Determine the (X, Y) coordinate at the center of the cell enclosing the given text.  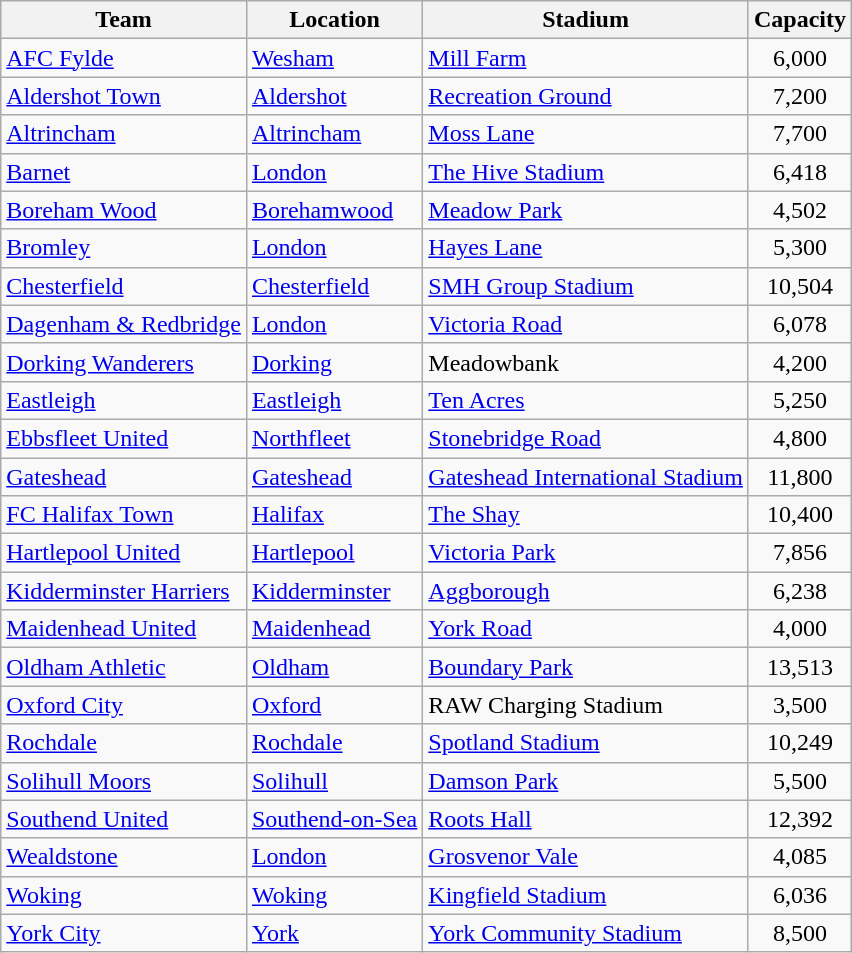
Kingfield Stadium (586, 895)
Solihull (334, 781)
3,500 (800, 705)
Wesham (334, 58)
6,000 (800, 58)
Location (334, 20)
4,502 (800, 210)
Dagenham & Redbridge (124, 324)
6,078 (800, 324)
SMH Group Stadium (586, 286)
6,418 (800, 172)
Team (124, 20)
FC Halifax Town (124, 515)
5,500 (800, 781)
Grosvenor Vale (586, 857)
5,250 (800, 400)
Aldershot (334, 96)
4,200 (800, 362)
Recreation Ground (586, 96)
7,856 (800, 553)
Mill Farm (586, 58)
York Community Stadium (586, 933)
York City (124, 933)
Gateshead International Stadium (586, 477)
6,036 (800, 895)
Roots Hall (586, 819)
10,400 (800, 515)
Wealdstone (124, 857)
Southend-on-Sea (334, 819)
Damson Park (586, 781)
Solihull Moors (124, 781)
RAW Charging Stadium (586, 705)
13,513 (800, 667)
Borehamwood (334, 210)
Dorking Wanderers (124, 362)
7,200 (800, 96)
Boundary Park (586, 667)
4,085 (800, 857)
Aggborough (586, 591)
Stonebridge Road (586, 438)
Maidenhead (334, 629)
Aldershot Town (124, 96)
4,800 (800, 438)
Maidenhead United (124, 629)
Spotland Stadium (586, 743)
Halifax (334, 515)
Kidderminster Harriers (124, 591)
Oldham (334, 667)
Dorking (334, 362)
Oxford (334, 705)
12,392 (800, 819)
The Hive Stadium (586, 172)
10,249 (800, 743)
AFC Fylde (124, 58)
Moss Lane (586, 134)
7,700 (800, 134)
11,800 (800, 477)
10,504 (800, 286)
Boreham Wood (124, 210)
4,000 (800, 629)
Bromley (124, 248)
Hartlepool (334, 553)
Oxford City (124, 705)
5,300 (800, 248)
Capacity (800, 20)
6,238 (800, 591)
Ebbsfleet United (124, 438)
Kidderminster (334, 591)
Victoria Park (586, 553)
Oldham Athletic (124, 667)
Northfleet (334, 438)
Hayes Lane (586, 248)
Victoria Road (586, 324)
The Shay (586, 515)
8,500 (800, 933)
Ten Acres (586, 400)
Southend United (124, 819)
Meadowbank (586, 362)
Barnet (124, 172)
York (334, 933)
York Road (586, 629)
Hartlepool United (124, 553)
Meadow Park (586, 210)
Stadium (586, 20)
